Scan for the cell matching the given text and deliver its [x, y] coordinate at center. 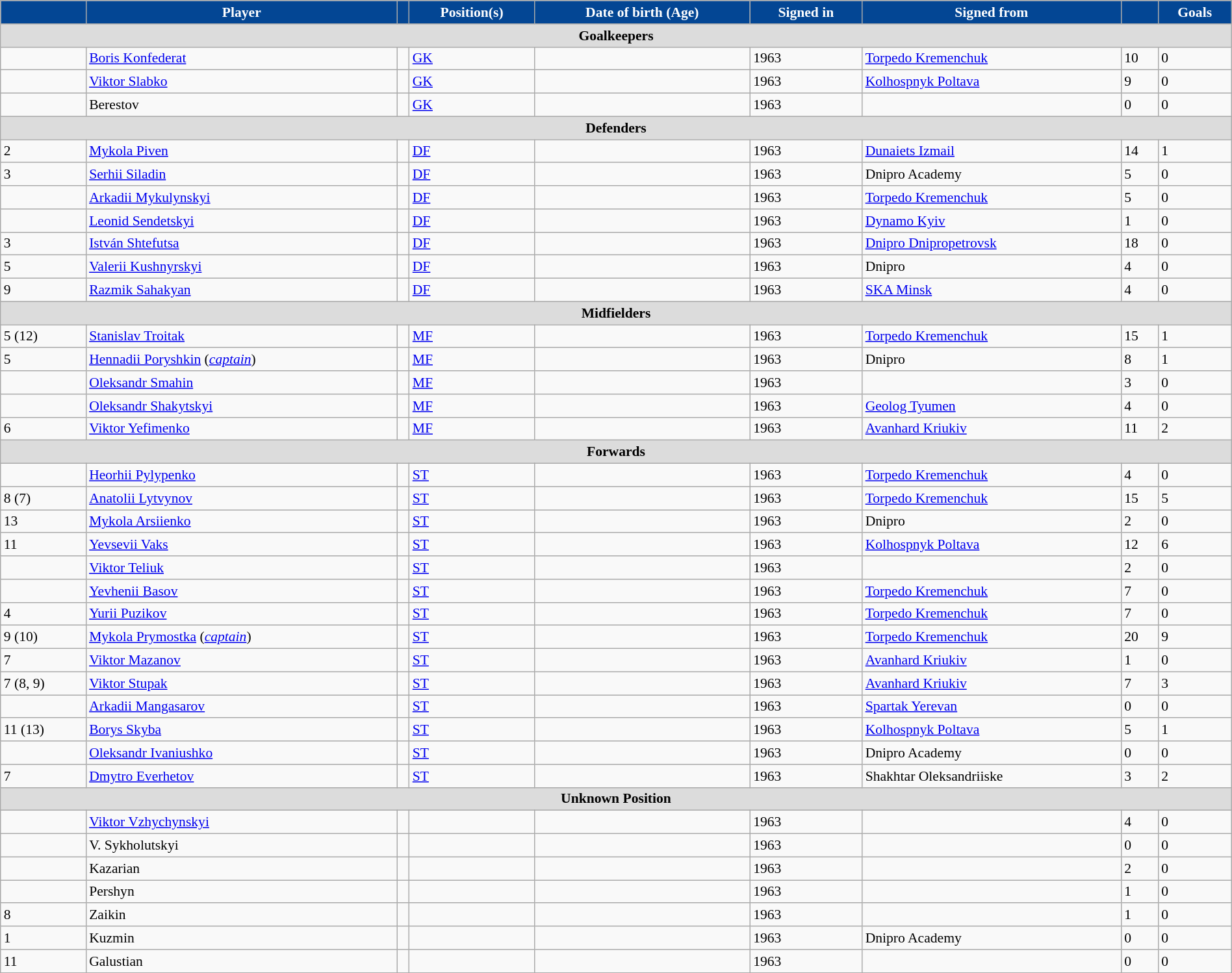
Geolog Tyumen [992, 406]
Forwards [616, 452]
14 [1140, 151]
Arkadii Mykulynskyi [242, 197]
Hennadii Poryshkin (captain) [242, 360]
8 (7) [43, 498]
Yevhenii Basov [242, 591]
Borys Skyba [242, 730]
Kuzmin [242, 938]
Viktor Mazanov [242, 661]
Goals [1194, 12]
Anatolii Lytvynov [242, 498]
13 [43, 522]
Shakhtar Oleksandriiske [992, 776]
Viktor Vzhychynskyi [242, 822]
5 (12) [43, 336]
Oleksandr Smahin [242, 383]
10 [1140, 58]
Stanislav Troitak [242, 336]
18 [1140, 244]
Yurii Puzikov [242, 614]
9 (10) [43, 637]
Viktor Stupak [242, 683]
Viktor Yefimenko [242, 429]
Oleksandr Ivaniushko [242, 753]
Dunaiets Izmail [992, 151]
Zaikin [242, 915]
Serhii Siladin [242, 175]
Viktor Teliuk [242, 568]
Pershyn [242, 892]
Mykola Piven [242, 151]
Oleksandr Shakytskyi [242, 406]
Arkadii Mangasarov [242, 707]
Mykola Prymostka (captain) [242, 637]
Spartak Yerevan [992, 707]
Signed in [806, 12]
Boris Konfederat [242, 58]
Date of birth (Age) [642, 12]
7 (8, 9) [43, 683]
Valerii Kushnyrskyi [242, 267]
SKA Minsk [992, 290]
Razmik Sahakyan [242, 290]
Dynamo Kyiv [992, 221]
11 (13) [43, 730]
Kazarian [242, 868]
Goalkeepers [616, 36]
Player [242, 12]
Leonid Sendetskyi [242, 221]
Heorhii Pylypenko [242, 475]
Unknown Position [616, 799]
Signed from [992, 12]
Yevsevii Vaks [242, 545]
Midfielders [616, 313]
István Shtefutsa [242, 244]
20 [1140, 637]
Dmytro Everhetov [242, 776]
V. Sykholutskyi [242, 846]
Defenders [616, 128]
Berestov [242, 105]
Dnipro Dnipropetrovsk [992, 244]
Viktor Slabko [242, 82]
Galustian [242, 961]
Position(s) [472, 12]
12 [1140, 545]
Mykola Arsiienko [242, 522]
